For the text-containing cell, return its midpoint in (X, Y) coordinate format. 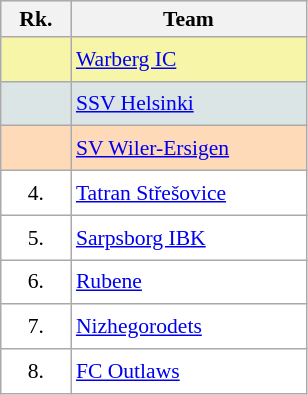
7. (36, 328)
SSV Helsinki (188, 104)
Rubene (188, 282)
Sarpsborg IBK (188, 238)
Team (188, 19)
8. (36, 372)
FC Outlaws (188, 372)
6. (36, 282)
Warberg IC (188, 60)
Nizhegorodets (188, 328)
5. (36, 238)
Rk. (36, 19)
4. (36, 194)
SV Wiler-Ersigen (188, 148)
Tatran Střešovice (188, 194)
